Search for the cell housing the specified text and yield its (x, y) center coordinate. 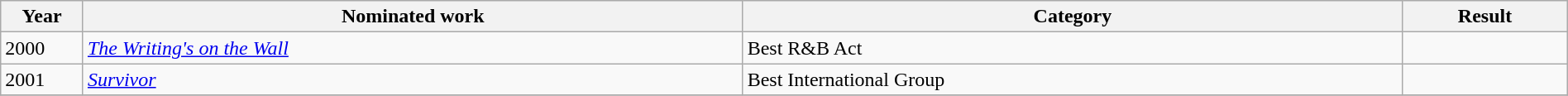
Category (1073, 17)
Best R&B Act (1073, 48)
Survivor (413, 79)
Nominated work (413, 17)
Result (1485, 17)
2001 (42, 79)
Year (42, 17)
2000 (42, 48)
Best International Group (1073, 79)
The Writing's on the Wall (413, 48)
